Scan for the cell matching the given text and deliver its (X, Y) coordinate at center. 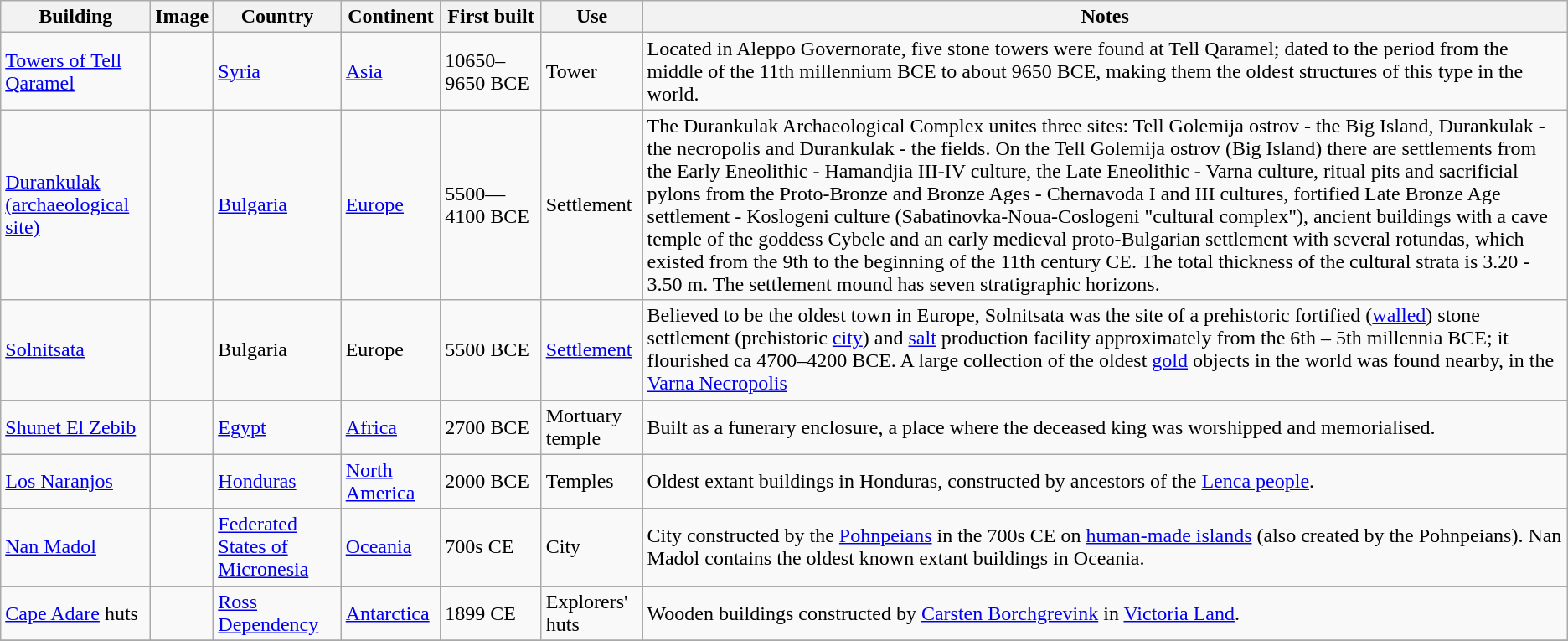
Antarctica (390, 613)
Built as a funerary enclosure, a place where the deceased king was worshipped and memorialised. (1105, 427)
2000 BCE (491, 481)
Continent (390, 17)
Solnitsata (75, 350)
Explorers' huts (591, 613)
Wooden buildings constructed by Carsten Borchgrevink in Victoria Land. (1105, 613)
700s CE (491, 547)
Honduras (277, 481)
Use (591, 17)
Oldest extant buildings in Honduras, constructed by ancestors of the Lenca people. (1105, 481)
Oceania (390, 547)
Egypt (277, 427)
Country (277, 17)
2700 BCE (491, 427)
Building (75, 17)
North America (390, 481)
Cape Adare huts (75, 613)
First built (491, 17)
Durankulak (archaeological site) (75, 204)
5500 BCE (491, 350)
1899 CE (491, 613)
Temples (591, 481)
Ross Dependency (277, 613)
Asia (390, 71)
Los Naranjos (75, 481)
Africa (390, 427)
Federated States of Micronesia (277, 547)
Tower (591, 71)
Mortuary temple (591, 427)
10650–9650 BCE (491, 71)
Image (183, 17)
City (591, 547)
Notes (1105, 17)
Nan Madol (75, 547)
Syria (277, 71)
5500—4100 BCE (491, 204)
Shunet El Zebib (75, 427)
Towers of Tell Qaramel (75, 71)
